Extract the (X, Y) coordinate from the center of the cell holding the provided text.  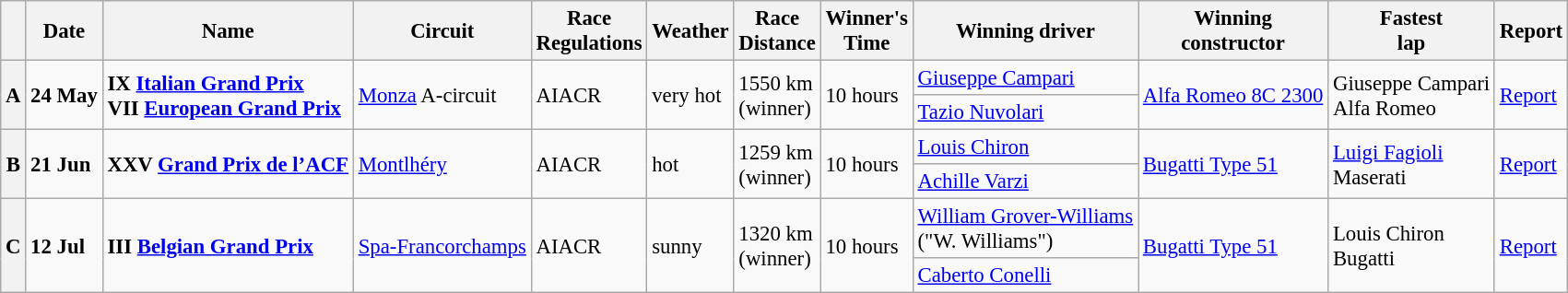
III Belgian Grand Prix (228, 246)
A (13, 96)
1320 km(winner) (777, 246)
Alfa Romeo 8C 2300 (1232, 96)
Louis Chiron (1025, 147)
Achille Varzi (1025, 182)
RaceDistance (777, 31)
Montlhéry (442, 164)
B (13, 164)
24 May (65, 96)
Winningconstructor (1232, 31)
XXV Grand Prix de l’ACF (228, 164)
Name (228, 31)
very hot (690, 96)
RaceRegulations (589, 31)
Fastestlap (1412, 31)
Date (65, 31)
1259 km(winner) (777, 164)
1550 km(winner) (777, 96)
Weather (690, 31)
Winner'sTime (867, 31)
Louis Chiron Bugatti (1412, 246)
12 Jul (65, 246)
Giuseppe Campari Alfa Romeo (1412, 96)
21 Jun (65, 164)
Tazio Nuvolari (1025, 112)
Giuseppe Campari (1025, 78)
hot (690, 164)
Luigi Fagioli Maserati (1412, 164)
sunny (690, 246)
IX Italian Grand PrixVII European Grand Prix (228, 96)
Circuit (442, 31)
Winning driver (1025, 31)
Spa-Francorchamps (442, 246)
C (13, 246)
Monza A-circuit (442, 96)
William Grover-Williams("W. Williams") (1025, 229)
Caberto Conelli (1025, 275)
